Provide the [X, Y] coordinate of the cell's center where the given text is located.  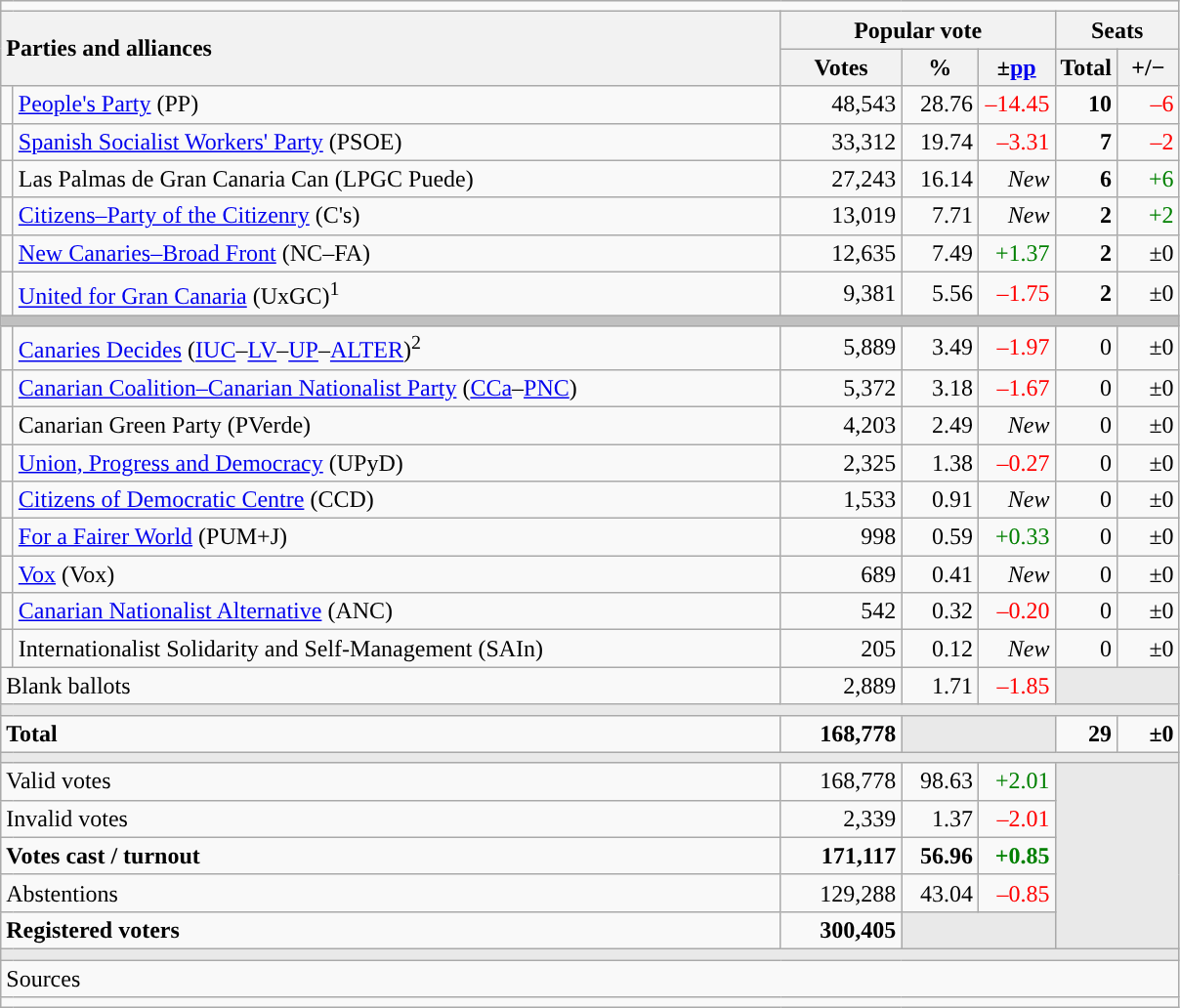
Popular vote [918, 30]
–1.85 [1016, 686]
Valid votes [391, 781]
5.56 [940, 293]
19.74 [940, 142]
27,243 [841, 179]
48,543 [841, 105]
–3.31 [1016, 142]
3.49 [940, 348]
6 [1086, 179]
Registered voters [391, 930]
0.91 [940, 500]
5,889 [841, 348]
Spanish Socialist Workers' Party (PSOE) [397, 142]
0.59 [940, 537]
–1.67 [1016, 388]
0.41 [940, 574]
7.71 [940, 216]
Canarian Coalition–Canarian Nationalist Party (CCa–PNC) [397, 388]
+6 [1149, 179]
129,288 [841, 893]
2,325 [841, 463]
7.49 [940, 253]
Union, Progress and Democracy (UPyD) [397, 463]
13,019 [841, 216]
3.18 [940, 388]
0.12 [940, 649]
Votes cast / turnout [391, 856]
Abstentions [391, 893]
1.38 [940, 463]
% [940, 67]
+0.33 [1016, 537]
–1.75 [1016, 293]
United for Gran Canaria (UxGC)1 [397, 293]
5,372 [841, 388]
1.37 [940, 819]
Seats [1117, 30]
689 [841, 574]
4,203 [841, 425]
Invalid votes [391, 819]
+1.37 [1016, 253]
9,381 [841, 293]
Canarian Green Party (PVerde) [397, 425]
56.96 [940, 856]
Citizens of Democratic Centre (CCD) [397, 500]
–2.01 [1016, 819]
+2.01 [1016, 781]
–6 [1149, 105]
205 [841, 649]
For a Fairer World (PUM+J) [397, 537]
Las Palmas de Gran Canaria Can (LPGC Puede) [397, 179]
542 [841, 611]
300,405 [841, 930]
–1.97 [1016, 348]
Canarian Nationalist Alternative (ANC) [397, 611]
0.32 [940, 611]
Votes [841, 67]
–14.45 [1016, 105]
People's Party (PP) [397, 105]
28.76 [940, 105]
Canaries Decides (IUC–LV–UP–ALTER)2 [397, 348]
Citizens–Party of the Citizenry (C's) [397, 216]
43.04 [940, 893]
Blank ballots [391, 686]
–2 [1149, 142]
33,312 [841, 142]
10 [1086, 105]
2,339 [841, 819]
Internationalist Solidarity and Self-Management (SAIn) [397, 649]
–0.27 [1016, 463]
98.63 [940, 781]
1,533 [841, 500]
Parties and alliances [391, 49]
171,117 [841, 856]
Vox (Vox) [397, 574]
7 [1086, 142]
New Canaries–Broad Front (NC–FA) [397, 253]
12,635 [841, 253]
2,889 [841, 686]
+2 [1149, 216]
+0.85 [1016, 856]
Sources [590, 979]
–0.85 [1016, 893]
29 [1086, 734]
998 [841, 537]
1.71 [940, 686]
16.14 [940, 179]
±pp [1016, 67]
+/− [1149, 67]
–0.20 [1016, 611]
2.49 [940, 425]
